Capture the cell that displays the provided text and extract its [X, Y] central coordinate. 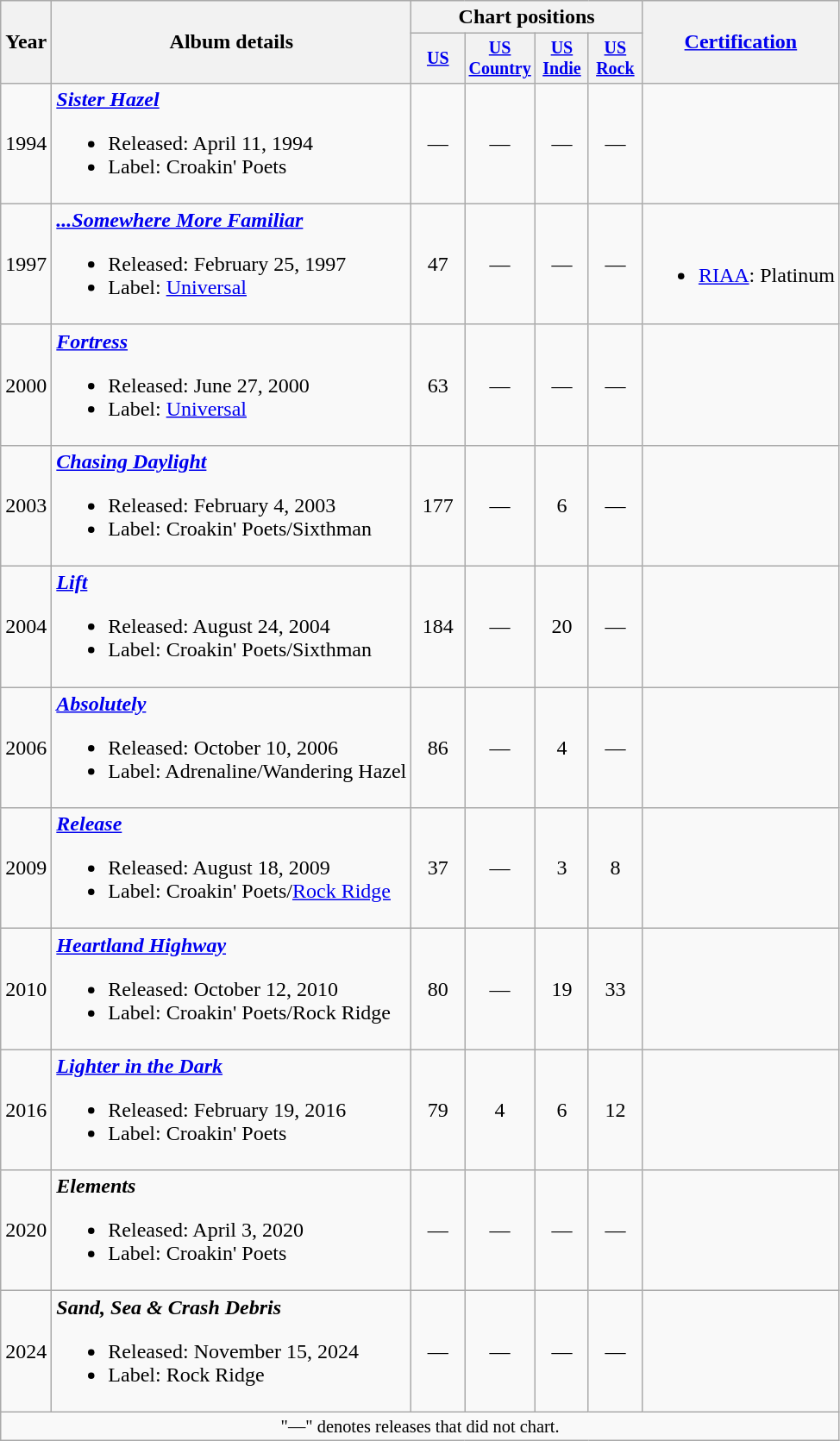
2016 [26, 1110]
US Country [500, 59]
2004 [26, 627]
12 [615, 1110]
33 [615, 989]
AbsolutelyReleased: October 10, 2006Label: Adrenaline/Wandering Hazel [231, 748]
79 [438, 1110]
177 [438, 505]
37 [438, 868]
63 [438, 385]
20 [561, 627]
ElementsReleased: April 3, 2020Label: Croakin' Poets [231, 1231]
2024 [26, 1351]
2010 [26, 989]
Album details [231, 42]
"—" denotes releases that did not chart. [421, 1426]
Certification [740, 42]
...Somewhere More FamiliarReleased: February 25, 1997Label: Universal [231, 264]
FortressReleased: June 27, 2000Label: Universal [231, 385]
Chart positions [527, 17]
Sister HazelReleased: April 11, 1994Label: Croakin' Poets [231, 143]
ReleaseReleased: August 18, 2009Label: Croakin' Poets/Rock Ridge [231, 868]
2020 [26, 1231]
Lighter in the DarkReleased: February 19, 2016Label: Croakin' Poets [231, 1110]
2009 [26, 868]
3 [561, 868]
Sand, Sea & Crash DebrisReleased: November 15, 2024Label: Rock Ridge [231, 1351]
1994 [26, 143]
Year [26, 42]
86 [438, 748]
80 [438, 989]
2003 [26, 505]
19 [561, 989]
47 [438, 264]
184 [438, 627]
1997 [26, 264]
RIAA: Platinum [740, 264]
2006 [26, 748]
US [438, 59]
Chasing DaylightReleased: February 4, 2003Label: Croakin' Poets/Sixthman [231, 505]
Heartland HighwayReleased: October 12, 2010Label: Croakin' Poets/Rock Ridge [231, 989]
2000 [26, 385]
US Rock [615, 59]
LiftReleased: August 24, 2004Label: Croakin' Poets/Sixthman [231, 627]
US Indie [561, 59]
8 [615, 868]
